Search for the cell housing the specified text and yield its [X, Y] center coordinate. 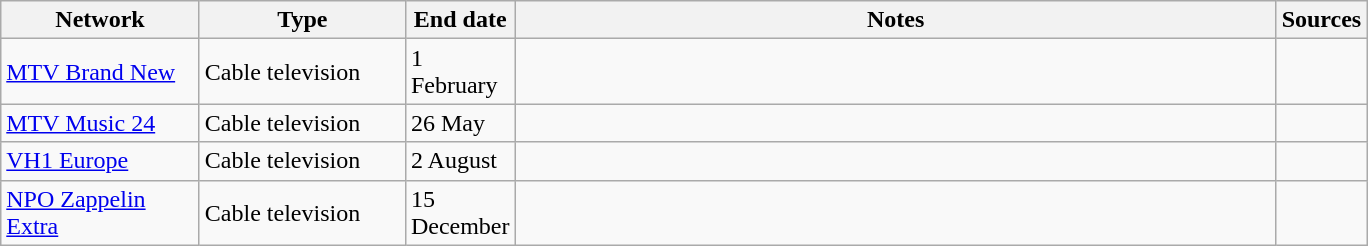
NPO Zappelin Extra [100, 212]
MTV Brand New [100, 72]
Network [100, 20]
End date [460, 20]
15 December [460, 212]
Type [302, 20]
1 February [460, 72]
Sources [1322, 20]
MTV Music 24 [100, 123]
26 May [460, 123]
Notes [896, 20]
VH1 Europe [100, 161]
2 August [460, 161]
